Scan for the cell matching the given text and deliver its [X, Y] coordinate at center. 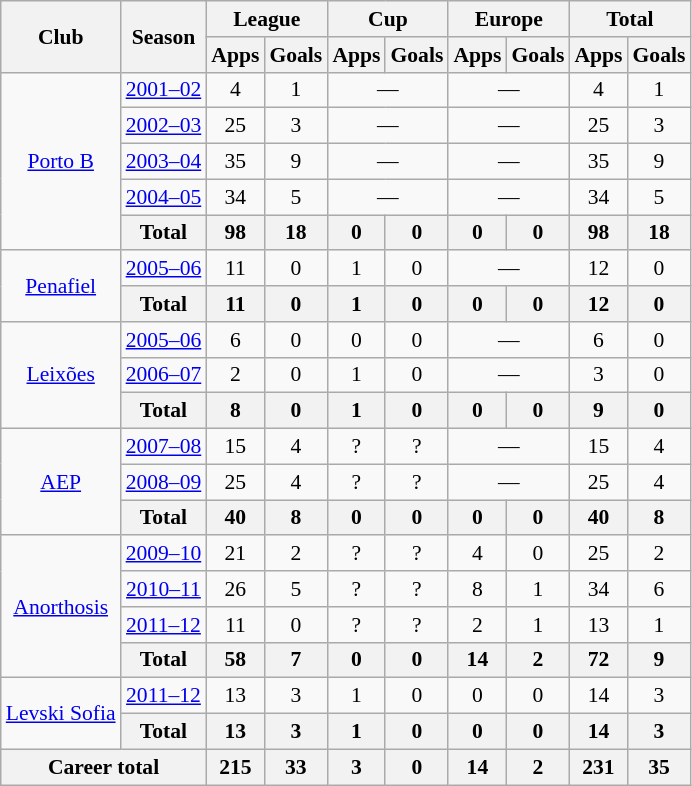
2002–03 [164, 126]
21 [235, 554]
26 [235, 589]
Season [164, 36]
7 [296, 660]
Porto B [61, 161]
2009–10 [164, 554]
72 [598, 660]
231 [598, 767]
2007–08 [164, 447]
2001–02 [164, 90]
League [266, 19]
Career total [104, 767]
Leixões [61, 376]
2006–07 [164, 375]
Anorthosis [61, 607]
Penafiel [61, 286]
Europe [508, 19]
2004–05 [164, 197]
Levski Sofia [61, 714]
2008–09 [164, 482]
58 [235, 660]
Club [61, 36]
AEP [61, 482]
2003–04 [164, 162]
2010–11 [164, 589]
215 [235, 767]
Cup [388, 19]
33 [296, 767]
